Return (X, Y) of the center of cell containing provided text 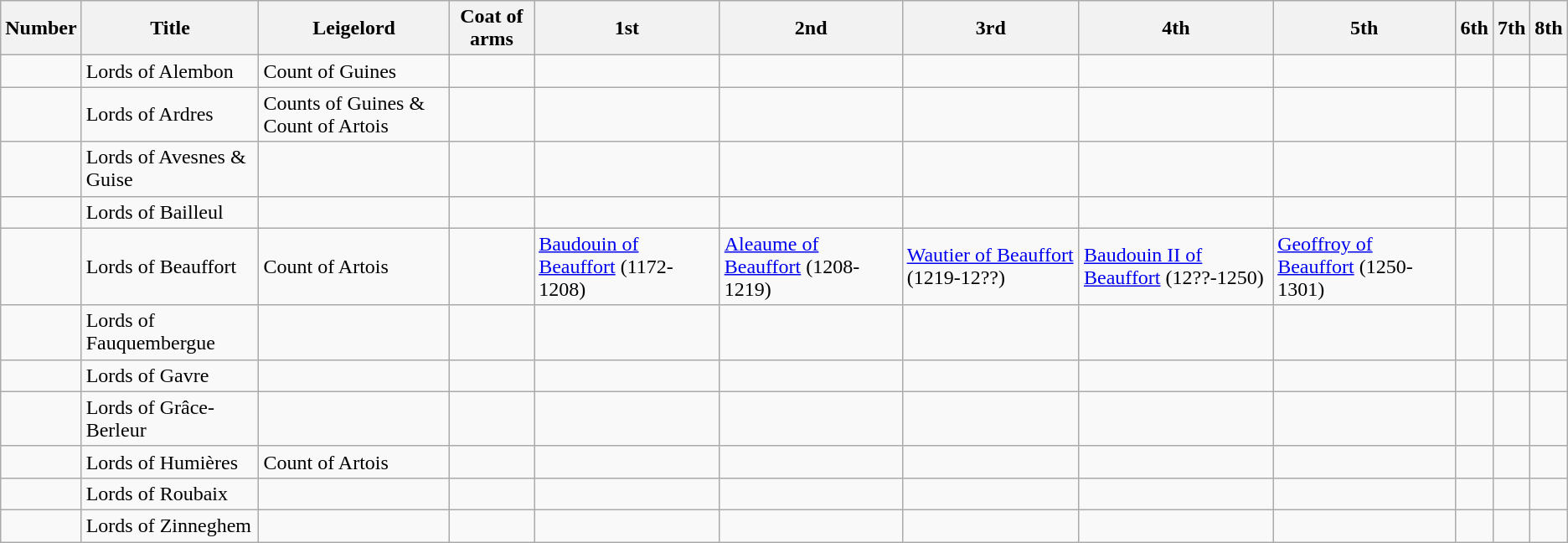
Wautier of Beauffort (1219-12??) (990, 266)
Lords of Ardres (170, 114)
7th (1511, 28)
2nd (811, 28)
Counts of Guines & Count of Artois (353, 114)
5th (1364, 28)
Lords of Zinneghem (170, 525)
Count of Guines (353, 71)
Geoffroy of Beauffort (1250-1301) (1364, 266)
Baudouin II of Beauffort (12??-1250) (1176, 266)
6th (1474, 28)
Lords of Grâce-Berleur (170, 419)
Title (170, 28)
Aleaume of Beauffort (1208-1219) (811, 266)
1st (627, 28)
Lords of Bailleul (170, 212)
Lords of Humières (170, 462)
3rd (990, 28)
Number (41, 28)
Leigelord (353, 28)
Lords of Avesnes & Guise (170, 169)
Lords of Roubaix (170, 494)
8th (1549, 28)
Lords of Alembon (170, 71)
Lords of Gavre (170, 375)
Lords of Fauquembergue (170, 332)
4th (1176, 28)
Baudouin of Beauffort (1172-1208) (627, 266)
Coat of arms (491, 28)
Lords of Beauffort (170, 266)
